Extract the (x, y) coordinate from the center of the cell holding the provided text.  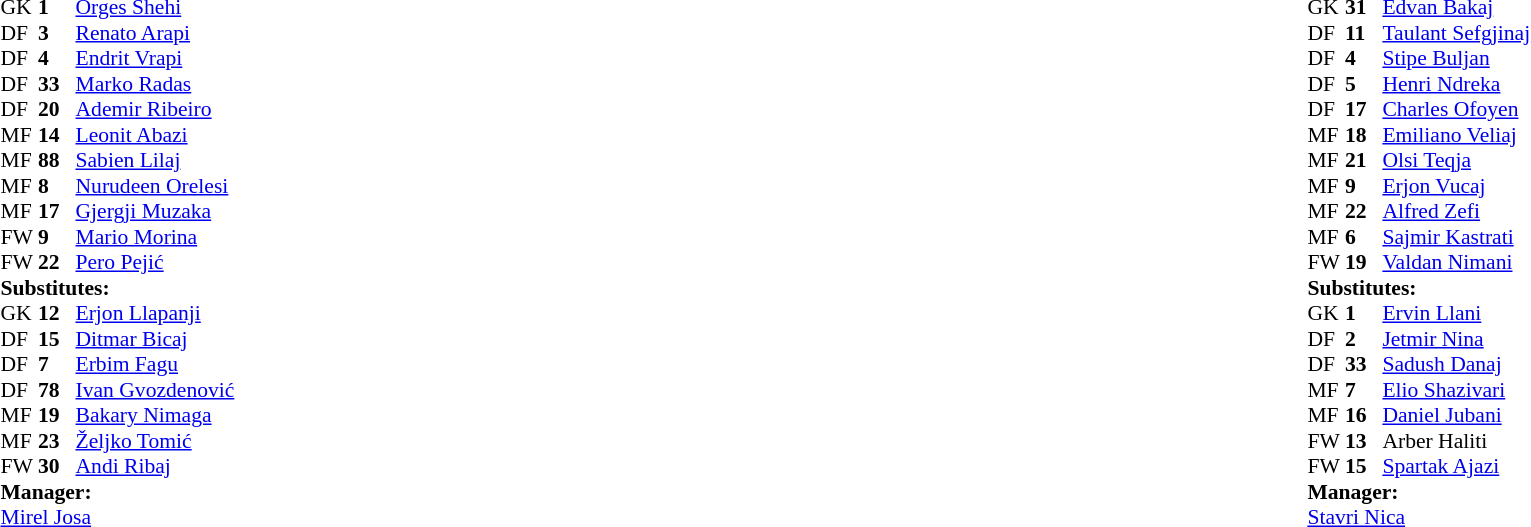
Ervin Llani (1456, 313)
Erbim Fagu (156, 365)
2 (1364, 339)
Stipe Buljan (1456, 59)
20 (57, 109)
78 (57, 390)
Ditmar Bicaj (156, 339)
Gjergji Muzaka (156, 211)
Endrit Vrapi (156, 59)
16 (1364, 415)
Mario Morina (156, 237)
12 (57, 313)
Ivan Gvozdenović (156, 390)
Renato Arapi (156, 33)
Arber Haliti (1456, 441)
88 (57, 161)
23 (57, 441)
5 (1364, 84)
Valdan Nimani (1456, 263)
Pero Pejić (156, 263)
Spartak Ajazi (1456, 467)
Erjon Llapanji (156, 313)
1 (1364, 313)
Sabien Lilaj (156, 161)
18 (1364, 135)
Alfred Zefi (1456, 211)
Andi Ribaj (156, 467)
Daniel Jubani (1456, 415)
21 (1364, 161)
Sajmir Kastrati (1456, 237)
Sadush Danaj (1456, 365)
Elio Shazivari (1456, 390)
Henri Ndreka (1456, 84)
11 (1364, 33)
Marko Radas (156, 84)
Ademir Ribeiro (156, 109)
14 (57, 135)
Jetmir Nina (1456, 339)
13 (1364, 441)
3 (57, 33)
Olsi Teqja (1456, 161)
30 (57, 467)
Erjon Vucaj (1456, 186)
Nurudeen Orelesi (156, 186)
Bakary Nimaga (156, 415)
Taulant Sefgjinaj (1456, 33)
Emiliano Veliaj (1456, 135)
Leonit Abazi (156, 135)
Charles Ofoyen (1456, 109)
6 (1364, 237)
8 (57, 186)
Željko Tomić (156, 441)
